Extract the [x, y] coordinate from the center of the cell holding the provided text.  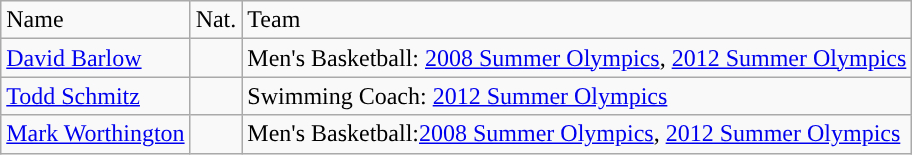
Men's Basketball: 2008 Summer Olympics, 2012 Summer Olympics [577, 58]
Team [577, 20]
David Barlow [96, 58]
Men's Basketball:2008 Summer Olympics, 2012 Summer Olympics [577, 134]
Mark Worthington [96, 134]
Swimming Coach: 2012 Summer Olympics [577, 96]
Name [96, 20]
Nat. [216, 20]
Todd Schmitz [96, 96]
